Return the [x, y] coordinate for the center point of the cell that contains the specified text.  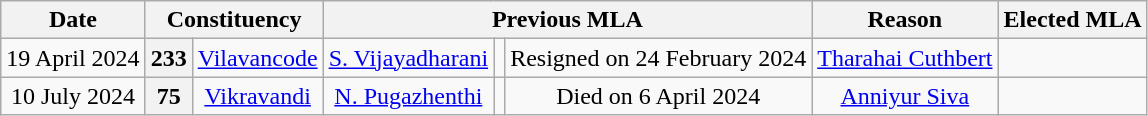
233 [168, 58]
Vilavancode [258, 58]
Tharahai Cuthbert [905, 58]
Date [73, 20]
Vikravandi [258, 96]
19 April 2024 [73, 58]
Reason [905, 20]
75 [168, 96]
N. Pugazhenthi [408, 96]
10 July 2024 [73, 96]
Anniyur Siva [905, 96]
S. Vijayadharani [408, 58]
Elected MLA [1072, 20]
Died on 6 April 2024 [658, 96]
Previous MLA [568, 20]
Resigned on 24 February 2024 [658, 58]
Constituency [234, 20]
